For the text-containing cell, return its midpoint in (X, Y) coordinate format. 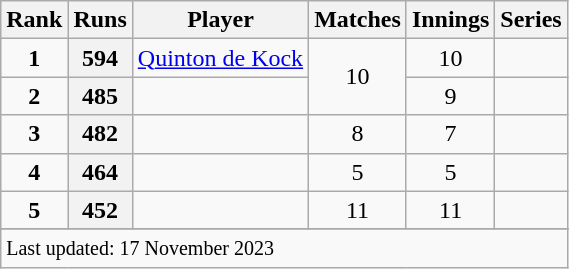
464 (100, 172)
4 (34, 172)
Rank (34, 20)
9 (450, 96)
Series (531, 20)
Runs (100, 20)
Player (220, 20)
3 (34, 134)
452 (100, 210)
Last updated: 17 November 2023 (284, 248)
1 (34, 58)
Quinton de Kock (220, 58)
485 (100, 96)
Innings (450, 20)
482 (100, 134)
594 (100, 58)
Matches (358, 20)
7 (450, 134)
2 (34, 96)
8 (358, 134)
